Capture the cell that displays the provided text and extract its (X, Y) central coordinate. 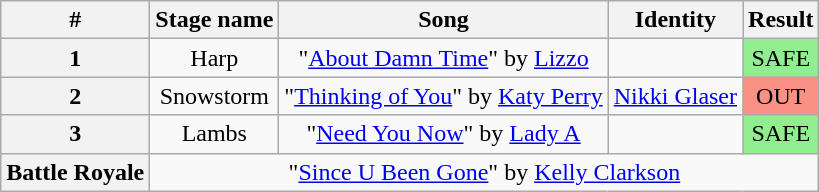
Harp (214, 58)
Result (781, 20)
# (76, 20)
3 (76, 134)
Battle Royale (76, 172)
Snowstorm (214, 96)
Nikki Glaser (675, 96)
"Since U Been Gone" by Kelly Clarkson (484, 172)
"About Damn Time" by Lizzo (444, 58)
2 (76, 96)
Lambs (214, 134)
"Thinking of You" by Katy Perry (444, 96)
Song (444, 20)
OUT (781, 96)
Stage name (214, 20)
Identity (675, 20)
"Need You Now" by Lady A (444, 134)
1 (76, 58)
